Output the [X, Y] coordinate of the center of the cell containing the given text.  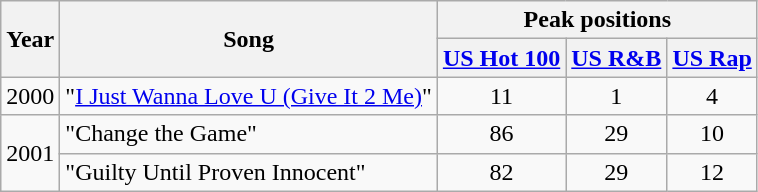
Year [30, 39]
Peak positions [597, 20]
Song [249, 39]
11 [501, 96]
US Rap [712, 58]
82 [501, 172]
2000 [30, 96]
"Guilty Until Proven Innocent" [249, 172]
2001 [30, 153]
4 [712, 96]
10 [712, 134]
US Hot 100 [501, 58]
1 [616, 96]
12 [712, 172]
US R&B [616, 58]
86 [501, 134]
"Change the Game" [249, 134]
"I Just Wanna Love U (Give It 2 Me)" [249, 96]
